From the cell containing the given text, extract its center point as (x, y) coordinate. 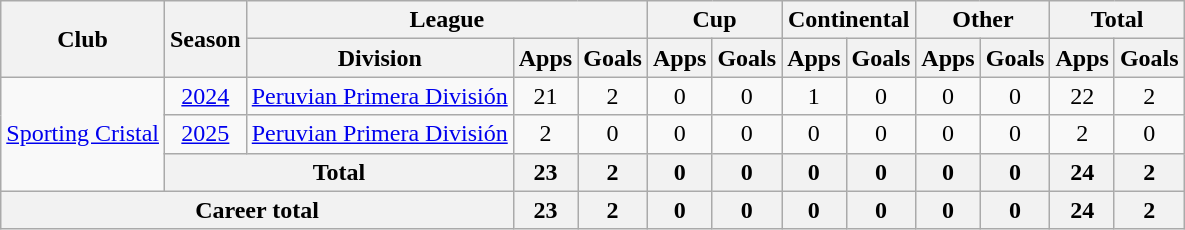
1 (814, 96)
Club (83, 39)
Continental (849, 20)
21 (545, 96)
2024 (205, 96)
Other (983, 20)
22 (1082, 96)
League (446, 20)
Division (380, 58)
Sporting Cristal (83, 134)
Cup (714, 20)
2025 (205, 134)
Career total (258, 210)
Season (205, 39)
